Find where the given text appears and provide that cell's center as (x, y) coordinate. 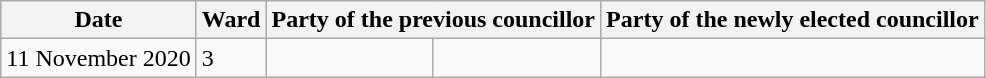
Date (98, 20)
Ward (231, 20)
11 November 2020 (98, 58)
Party of the previous councillor (434, 20)
3 (231, 58)
Party of the newly elected councillor (793, 20)
